Locate the cell with the specified text and output its (X, Y) center coordinate. 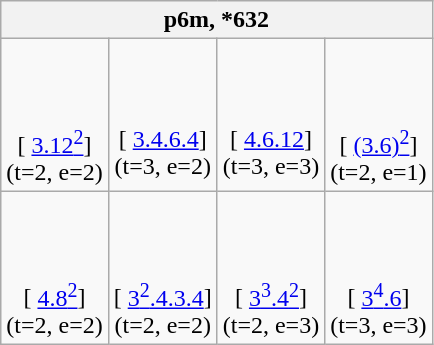
[ 4.82](t=2, e=2) (54, 268)
[ 32.4.3.4](t=2, e=2) (162, 268)
[ 33.42](t=2, e=3) (270, 268)
[ 3.122](t=2, e=2) (54, 116)
[ (3.6)2](t=2, e=1) (378, 116)
[ 4.6.12](t=3, e=3) (270, 116)
p6m, *632 (216, 20)
[ 34.6](t=3, e=3) (378, 268)
[ 3.4.6.4](t=3, e=2) (162, 116)
